Provide the (X, Y) coordinate of the cell's center where the given text is located.  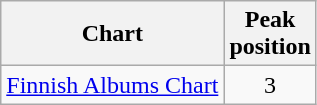
Chart (112, 34)
Finnish Albums Chart (112, 85)
3 (270, 85)
Peakposition (270, 34)
